Return the [X, Y] coordinate for the center point of the cell that contains the specified text.  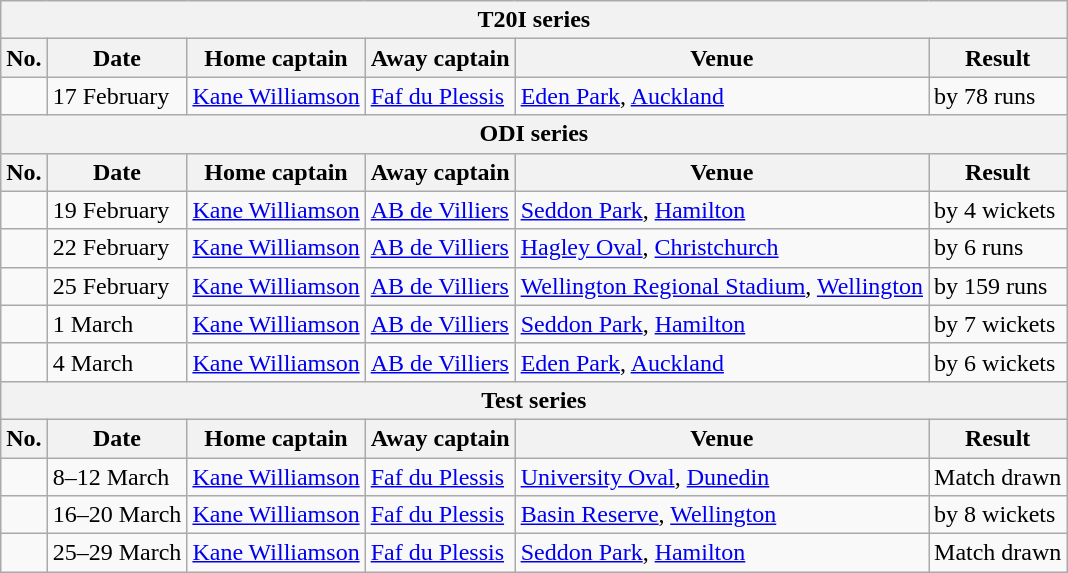
Hagley Oval, Christchurch [722, 248]
16–20 March [117, 515]
Basin Reserve, Wellington [722, 515]
by 6 runs [998, 248]
19 February [117, 210]
T20I series [534, 20]
by 7 wickets [998, 324]
by 6 wickets [998, 362]
4 March [117, 362]
by 159 runs [998, 286]
22 February [117, 248]
Test series [534, 400]
1 March [117, 324]
25 February [117, 286]
8–12 March [117, 477]
University Oval, Dunedin [722, 477]
17 February [117, 96]
by 8 wickets [998, 515]
by 4 wickets [998, 210]
Wellington Regional Stadium, Wellington [722, 286]
by 78 runs [998, 96]
25–29 March [117, 553]
ODI series [534, 134]
